Identify which cell holds the provided text, then report its (x, y) central coordinate. 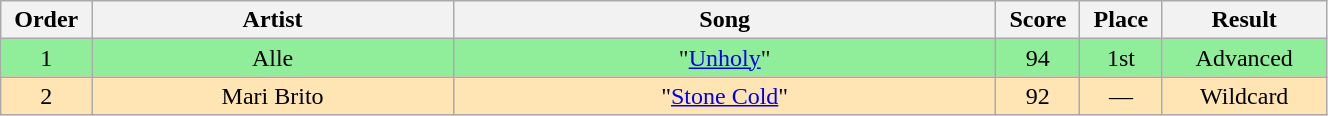
— (1121, 96)
"Stone Cold" (724, 96)
Song (724, 20)
"Unholy" (724, 58)
1st (1121, 58)
Order (46, 20)
94 (1038, 58)
Mari Brito (273, 96)
Place (1121, 20)
Score (1038, 20)
Advanced (1244, 58)
Artist (273, 20)
2 (46, 96)
Alle (273, 58)
Result (1244, 20)
92 (1038, 96)
Wildcard (1244, 96)
1 (46, 58)
